Capture the cell that displays the provided text and extract its (X, Y) central coordinate. 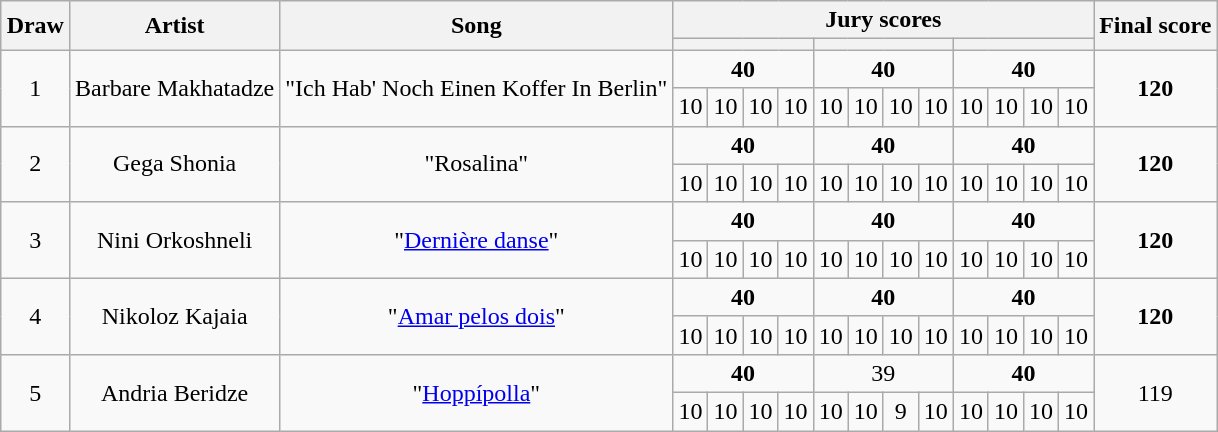
119 (1156, 392)
Nini Orkoshneli (174, 240)
5 (35, 392)
Gega Shonia (174, 164)
1 (35, 88)
9 (900, 411)
3 (35, 240)
Draw (35, 26)
"Ich Hab' Noch Einen Koffer In Berlin" (476, 88)
"Dernière danse" (476, 240)
Song (476, 26)
"Hoppípolla" (476, 392)
Barbare Makhatadze (174, 88)
Jury scores (884, 20)
Final score (1156, 26)
Andria Beridze (174, 392)
"Amar pelos dois" (476, 316)
4 (35, 316)
Nikoloz Kajaia (174, 316)
39 (883, 373)
2 (35, 164)
Artist (174, 26)
"Rosalina" (476, 164)
